Capture the cell that displays the provided text and extract its (x, y) central coordinate. 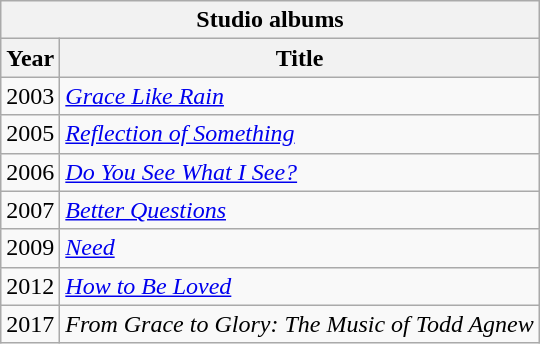
From Grace to Glory: The Music of Todd Agnew (300, 324)
Need (300, 248)
Year (30, 58)
Do You See What I See? (300, 172)
Reflection of Something (300, 134)
2007 (30, 210)
2006 (30, 172)
2012 (30, 286)
2005 (30, 134)
2017 (30, 324)
Title (300, 58)
Better Questions (300, 210)
Grace Like Rain (300, 96)
How to Be Loved (300, 286)
2003 (30, 96)
Studio albums (270, 20)
2009 (30, 248)
